Extract the [X, Y] coordinate from the center of the cell holding the provided text.  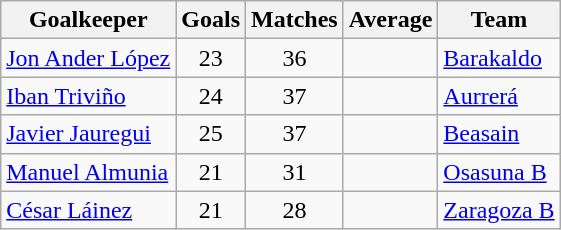
Goals [211, 20]
Manuel Almunia [88, 172]
Beasain [499, 134]
31 [295, 172]
Barakaldo [499, 58]
Osasuna B [499, 172]
Goalkeeper [88, 20]
César Láinez [88, 210]
Iban Triviño [88, 96]
Aurrerá [499, 96]
Jon Ander López [88, 58]
Team [499, 20]
23 [211, 58]
Average [390, 20]
24 [211, 96]
28 [295, 210]
Zaragoza B [499, 210]
Matches [295, 20]
36 [295, 58]
Javier Jauregui [88, 134]
25 [211, 134]
